Extract the (X, Y) coordinate from the center of the cell holding the provided text.  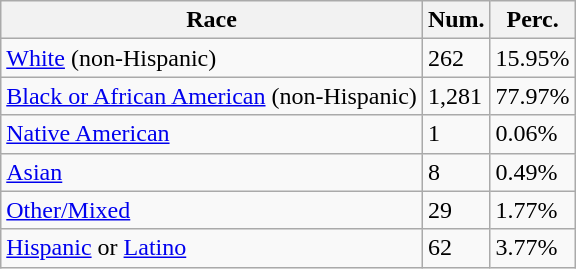
62 (456, 248)
3.77% (532, 248)
Black or African American (non-Hispanic) (212, 96)
8 (456, 172)
29 (456, 210)
262 (456, 58)
0.06% (532, 134)
0.49% (532, 172)
Num. (456, 20)
Race (212, 20)
1,281 (456, 96)
1 (456, 134)
Asian (212, 172)
Perc. (532, 20)
White (non-Hispanic) (212, 58)
Other/Mixed (212, 210)
Hispanic or Latino (212, 248)
1.77% (532, 210)
Native American (212, 134)
77.97% (532, 96)
15.95% (532, 58)
